Capture the cell that displays the provided text and extract its [X, Y] central coordinate. 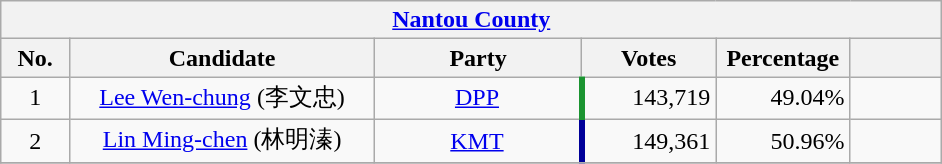
Lin Ming-chen (林明溱) [222, 140]
2 [36, 140]
49.04% [783, 98]
Nantou County [472, 20]
Candidate [222, 58]
Votes [649, 58]
50.96% [783, 140]
149,361 [649, 140]
DPP [478, 98]
Party [478, 58]
Percentage [783, 58]
No. [36, 58]
143,719 [649, 98]
1 [36, 98]
Lee Wen-chung (李文忠) [222, 98]
KMT [478, 140]
